Pinpoint the cell where the given text exists, returning its (X, Y) midpoint coordinate. 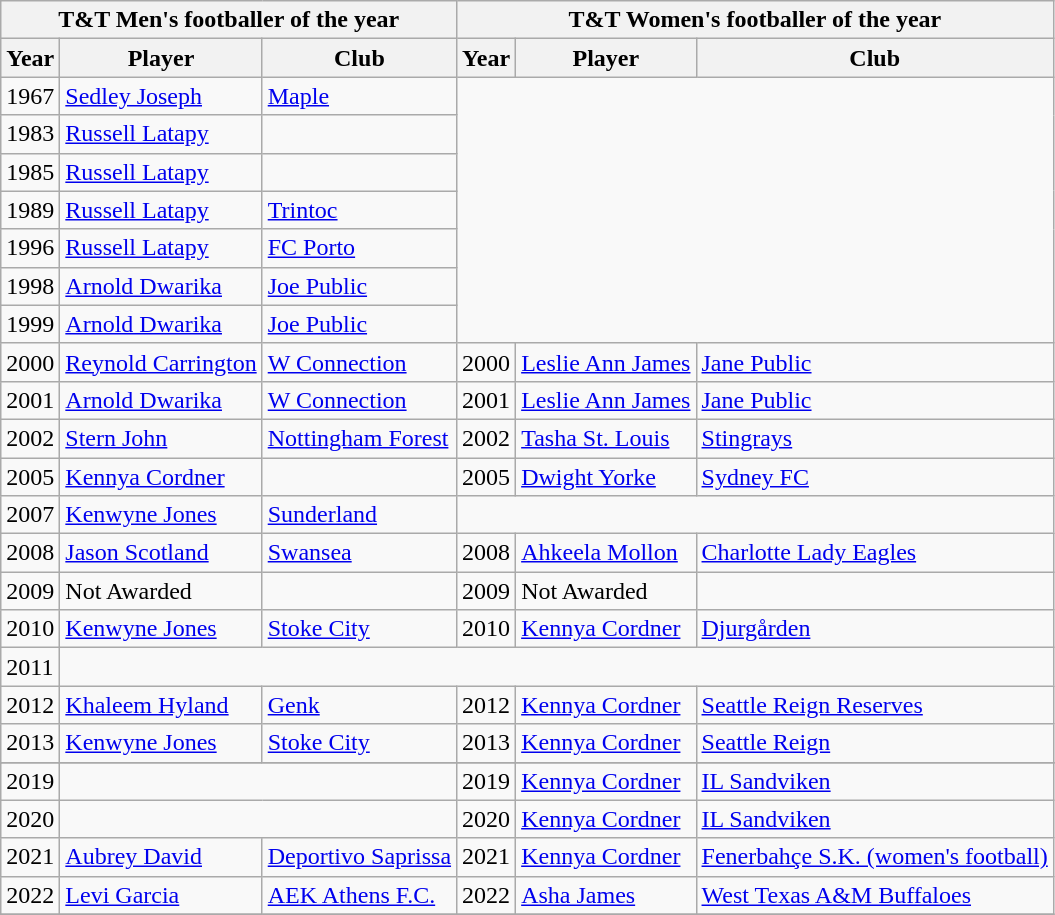
Deportivo Saprissa (359, 857)
Trintoc (359, 210)
1998 (30, 286)
Genk (359, 705)
AEK Athens F.C. (359, 895)
1996 (30, 248)
1985 (30, 172)
West Texas A&M Buffaloes (874, 895)
Ahkeela Mollon (606, 553)
Sedley Joseph (161, 96)
2011 (30, 667)
Khaleem Hyland (161, 705)
Tasha St. Louis (606, 438)
Dwight Yorke (606, 477)
FC Porto (359, 248)
Aubrey David (161, 857)
Sydney FC (874, 477)
Asha James (606, 895)
1967 (30, 96)
Swansea (359, 553)
Stingrays (874, 438)
1999 (30, 324)
Fenerbahçe S.K. (women's football) (874, 857)
Charlotte Lady Eagles (874, 553)
Sunderland (359, 515)
Maple (359, 96)
Reynold Carrington (161, 362)
Seattle Reign (874, 743)
T&T Women's footballer of the year (756, 20)
1983 (30, 134)
2007 (30, 515)
Nottingham Forest (359, 438)
Djurgården (874, 629)
Jason Scotland (161, 553)
T&T Men's footballer of the year (229, 20)
Levi Garcia (161, 895)
Stern John (161, 438)
1989 (30, 210)
Seattle Reign Reserves (874, 705)
